Pinpoint the cell where the given text exists, returning its [X, Y] midpoint coordinate. 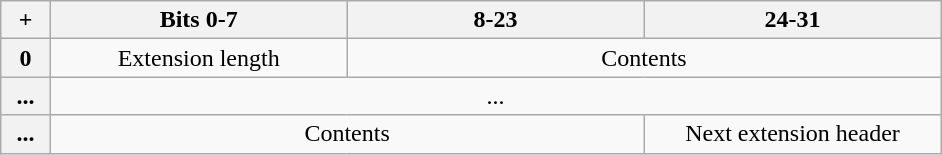
8-23 [496, 20]
+ [26, 20]
Bits 0-7 [198, 20]
24-31 [792, 20]
Extension length [198, 58]
Next extension header [792, 134]
0 [26, 58]
